Detect which cell encompasses the target text, then output its [x, y] center coordinate. 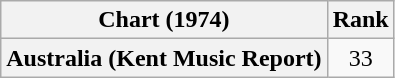
Australia (Kent Music Report) [164, 58]
33 [360, 58]
Chart (1974) [164, 20]
Rank [360, 20]
